Extract the (X, Y) coordinate from the center of the cell holding the provided text.  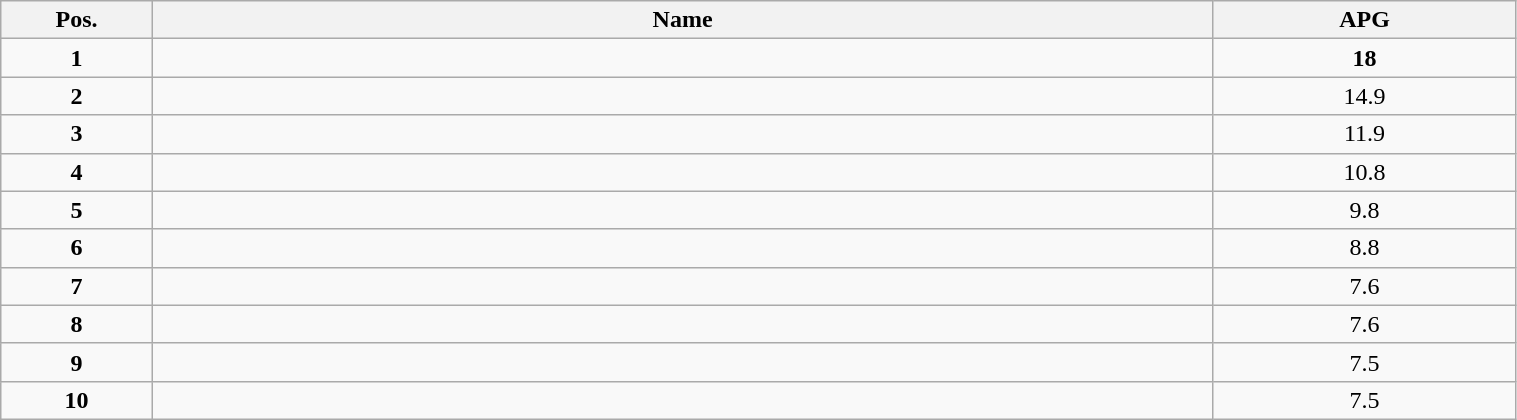
7 (77, 286)
10.8 (1364, 172)
4 (77, 172)
8 (77, 324)
1 (77, 58)
APG (1364, 20)
8.8 (1364, 248)
9.8 (1364, 210)
5 (77, 210)
10 (77, 400)
Name (682, 20)
6 (77, 248)
18 (1364, 58)
9 (77, 362)
11.9 (1364, 134)
14.9 (1364, 96)
3 (77, 134)
Pos. (77, 20)
2 (77, 96)
